Provide the (x, y) coordinate of the cell's center where the given text is located.  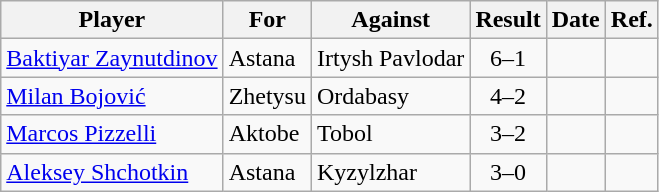
Kyzylzhar (390, 172)
Milan Bojović (112, 96)
Irtysh Pavlodar (390, 58)
Aleksey Shchotkin (112, 172)
Aktobe (267, 134)
Marcos Pizzelli (112, 134)
6–1 (508, 58)
Ref. (632, 20)
4–2 (508, 96)
Player (112, 20)
3–0 (508, 172)
Baktiyar Zaynutdinov (112, 58)
Tobol (390, 134)
For (267, 20)
Against (390, 20)
Zhetysu (267, 96)
Ordabasy (390, 96)
Date (576, 20)
Result (508, 20)
3–2 (508, 134)
